Search for the cell housing the specified text and yield its [x, y] center coordinate. 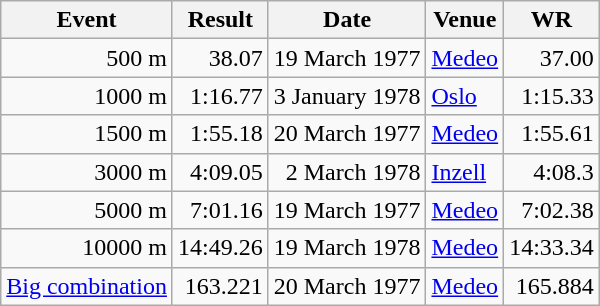
Event [87, 20]
14:33.34 [552, 248]
1500 m [87, 134]
1:55.18 [220, 134]
Oslo [465, 96]
10000 m [87, 248]
1000 m [87, 96]
Date [347, 20]
3000 m [87, 172]
7:01.16 [220, 210]
1:15.33 [552, 96]
500 m [87, 58]
Inzell [465, 172]
19 March 1978 [347, 248]
5000 m [87, 210]
2 March 1978 [347, 172]
165.884 [552, 286]
7:02.38 [552, 210]
4:08.3 [552, 172]
1:16.77 [220, 96]
14:49.26 [220, 248]
4:09.05 [220, 172]
1:55.61 [552, 134]
163.221 [220, 286]
Big combination [87, 286]
38.07 [220, 58]
Venue [465, 20]
3 January 1978 [347, 96]
37.00 [552, 58]
WR [552, 20]
Result [220, 20]
